Extract the [X, Y] coordinate from the center of the cell holding the provided text.  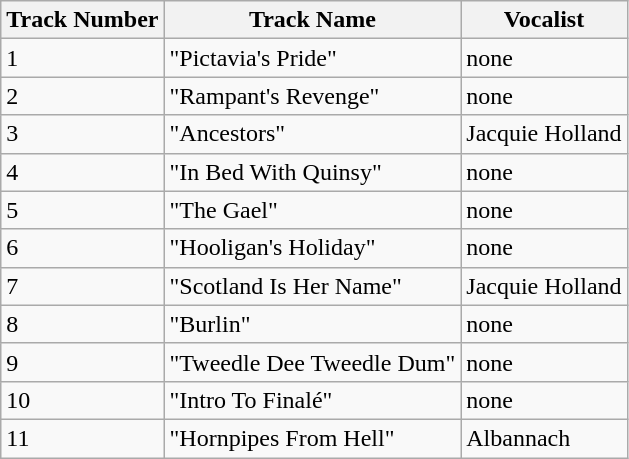
"Scotland Is Her Name" [312, 286]
4 [82, 172]
Track Number [82, 20]
6 [82, 248]
Vocalist [544, 20]
"Burlin" [312, 324]
"Rampant's Revenge" [312, 96]
2 [82, 96]
10 [82, 400]
9 [82, 362]
"Intro To Finalé" [312, 400]
Albannach [544, 438]
11 [82, 438]
"Hooligan's Holiday" [312, 248]
"In Bed With Quinsy" [312, 172]
"The Gael" [312, 210]
"Ancestors" [312, 134]
1 [82, 58]
"Hornpipes From Hell" [312, 438]
5 [82, 210]
8 [82, 324]
7 [82, 286]
"Pictavia's Pride" [312, 58]
Track Name [312, 20]
"Tweedle Dee Tweedle Dum" [312, 362]
3 [82, 134]
